Locate the cell with the specified text and output its [x, y] center coordinate. 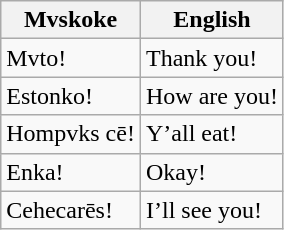
Y’all eat! [212, 134]
Thank you! [212, 58]
Mvto! [71, 58]
Enka! [71, 172]
Mvskoke [71, 20]
I’ll see you! [212, 210]
How are you! [212, 96]
Okay! [212, 172]
Estonko! [71, 96]
Cehecarēs! [71, 210]
English [212, 20]
Hompvks cē! [71, 134]
